Search for the cell housing the specified text and yield its (x, y) center coordinate. 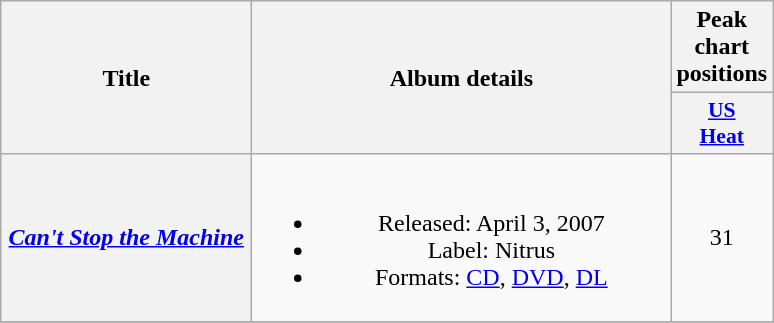
Album details (462, 78)
31 (722, 238)
Peak chart positions (722, 47)
Title (126, 78)
Can't Stop the Machine (126, 238)
USHeat (722, 124)
Released: April 3, 2007Label: NitrusFormats: CD, DVD, DL (462, 238)
